Extract the (x, y) coordinate from the center of the cell holding the provided text.  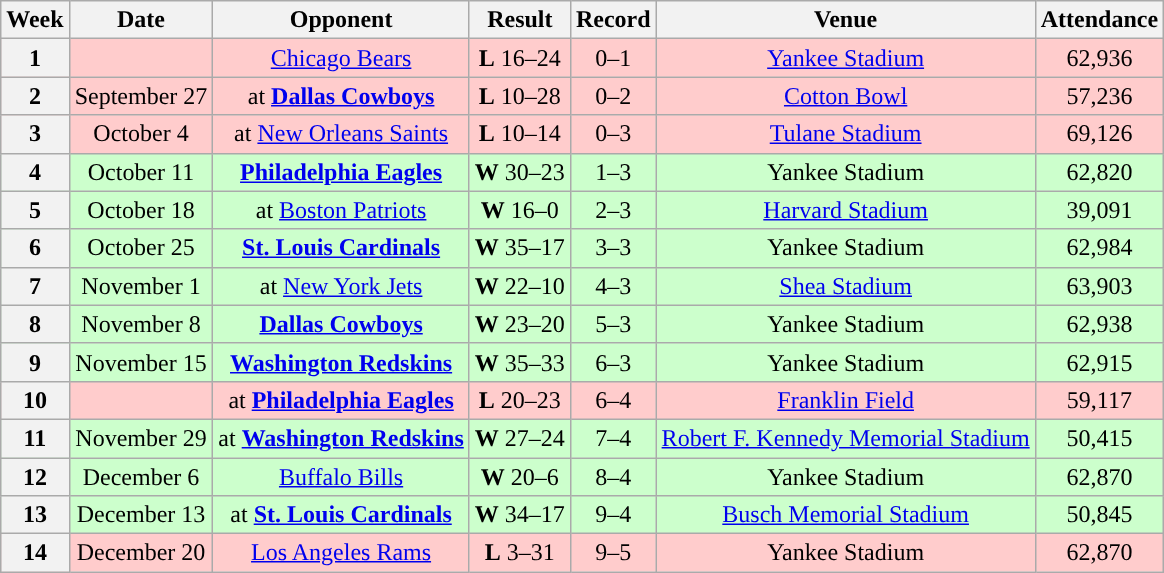
W 35–17 (520, 248)
L 16–24 (520, 58)
8 (35, 324)
62,820 (1099, 172)
November 29 (141, 438)
3–3 (613, 248)
2–3 (613, 210)
Tulane Stadium (846, 134)
W 34–17 (520, 515)
September 27 (141, 96)
13 (35, 515)
50,845 (1099, 515)
W 23–20 (520, 324)
0–2 (613, 96)
December 20 (141, 553)
7–4 (613, 438)
October 11 (141, 172)
W 35–33 (520, 362)
St. Louis Cardinals (341, 248)
Busch Memorial Stadium (846, 515)
L 3–31 (520, 553)
Chicago Bears (341, 58)
W 30–23 (520, 172)
Attendance (1099, 20)
Record (613, 20)
50,415 (1099, 438)
at New Orleans Saints (341, 134)
W 22–10 (520, 286)
W 27–24 (520, 438)
63,903 (1099, 286)
L 10–28 (520, 96)
November 15 (141, 362)
6–4 (613, 400)
1 (35, 58)
3 (35, 134)
Philadelphia Eagles (341, 172)
W 16–0 (520, 210)
Shea Stadium (846, 286)
Venue (846, 20)
Washington Redskins (341, 362)
Opponent (341, 20)
6 (35, 248)
November 8 (141, 324)
Los Angeles Rams (341, 553)
62,984 (1099, 248)
1–3 (613, 172)
W 20–6 (520, 477)
Result (520, 20)
November 1 (141, 286)
December 6 (141, 477)
at St. Louis Cardinals (341, 515)
Week (35, 20)
69,126 (1099, 134)
2 (35, 96)
at Boston Patriots (341, 210)
October 18 (141, 210)
4–3 (613, 286)
December 13 (141, 515)
Franklin Field (846, 400)
0–3 (613, 134)
39,091 (1099, 210)
9–4 (613, 515)
Robert F. Kennedy Memorial Stadium (846, 438)
Harvard Stadium (846, 210)
Cotton Bowl (846, 96)
7 (35, 286)
L 20–23 (520, 400)
Date (141, 20)
at New York Jets (341, 286)
8–4 (613, 477)
62,915 (1099, 362)
5–3 (613, 324)
62,938 (1099, 324)
0–1 (613, 58)
October 25 (141, 248)
5 (35, 210)
October 4 (141, 134)
11 (35, 438)
Dallas Cowboys (341, 324)
at Washington Redskins (341, 438)
4 (35, 172)
L 10–14 (520, 134)
59,117 (1099, 400)
at Dallas Cowboys (341, 96)
12 (35, 477)
9–5 (613, 553)
62,936 (1099, 58)
9 (35, 362)
6–3 (613, 362)
57,236 (1099, 96)
Buffalo Bills (341, 477)
14 (35, 553)
10 (35, 400)
at Philadelphia Eagles (341, 400)
